Detect which cell encompasses the target text, then output its (x, y) center coordinate. 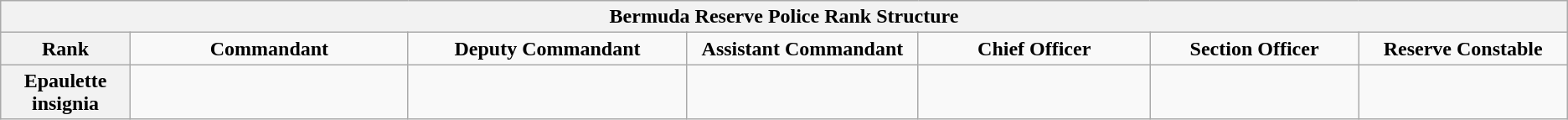
Chief Officer (1034, 49)
Bermuda Reserve Police Rank Structure (784, 17)
Reserve Constable (1462, 49)
Deputy Commandant (547, 49)
Section Officer (1255, 49)
Epauletteinsignia (65, 92)
Commandant (269, 49)
Rank (65, 49)
Assistant Commandant (802, 49)
